Scan for the cell matching the given text and deliver its (X, Y) coordinate at center. 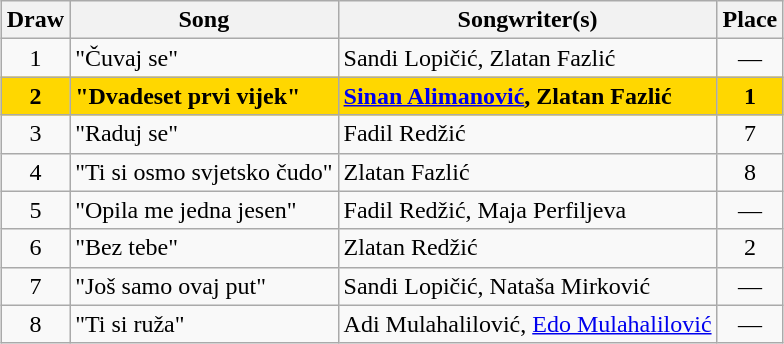
"Dvadeset prvi vijek" (204, 96)
"Ti si ruža" (204, 324)
Adi Mulahalilović, Edo Mulahalilović (528, 324)
Sinan Alimanović, Zlatan Fazlić (528, 96)
"Još samo ovaj put" (204, 286)
6 (35, 248)
"Čuvaj se" (204, 58)
"Raduj se" (204, 134)
Draw (35, 20)
Fadil Redžić (528, 134)
Place (750, 20)
Zlatan Fazlić (528, 172)
5 (35, 210)
"Ti si osmo svjetsko čudo" (204, 172)
Songwriter(s) (528, 20)
4 (35, 172)
Song (204, 20)
"Opila me jedna jesen" (204, 210)
Zlatan Redžić (528, 248)
3 (35, 134)
"Bez tebe" (204, 248)
Sandi Lopičić, Zlatan Fazlić (528, 58)
Sandi Lopičić, Nataša Mirković (528, 286)
Fadil Redžić, Maja Perfiljeva (528, 210)
